Return the [x, y] coordinate for the center point of the cell that contains the specified text.  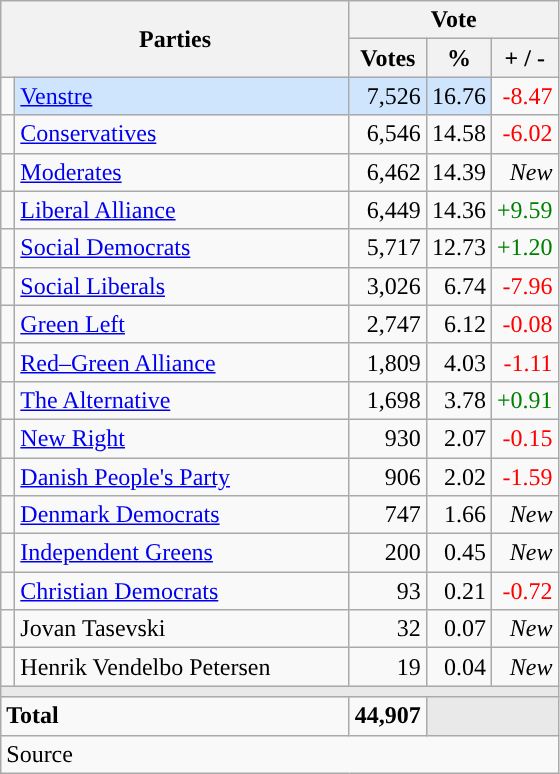
19 [388, 667]
+ / - [524, 58]
6,546 [388, 134]
Jovan Tasevski [182, 629]
Moderates [182, 172]
+1.20 [524, 248]
1.66 [458, 515]
+0.91 [524, 400]
0.07 [458, 629]
Christian Democrats [182, 591]
Venstre [182, 96]
14.39 [458, 172]
-8.47 [524, 96]
4.03 [458, 362]
14.58 [458, 134]
12.73 [458, 248]
0.45 [458, 553]
Denmark Democrats [182, 515]
0.21 [458, 591]
Source [280, 754]
Independent Greens [182, 553]
The Alternative [182, 400]
-0.08 [524, 324]
+9.59 [524, 210]
Green Left [182, 324]
Vote [454, 20]
93 [388, 591]
Danish People's Party [182, 477]
906 [388, 477]
-1.11 [524, 362]
747 [388, 515]
6.74 [458, 286]
930 [388, 438]
16.76 [458, 96]
Red–Green Alliance [182, 362]
-7.96 [524, 286]
2.02 [458, 477]
44,907 [388, 716]
3,026 [388, 286]
0.04 [458, 667]
14.36 [458, 210]
3.78 [458, 400]
Liberal Alliance [182, 210]
200 [388, 553]
7,526 [388, 96]
Votes [388, 58]
Total [176, 716]
Conservatives [182, 134]
6,462 [388, 172]
1,809 [388, 362]
-1.59 [524, 477]
6.12 [458, 324]
2,747 [388, 324]
32 [388, 629]
Henrik Vendelbo Petersen [182, 667]
-0.72 [524, 591]
6,449 [388, 210]
-6.02 [524, 134]
Parties [176, 39]
2.07 [458, 438]
5,717 [388, 248]
% [458, 58]
1,698 [388, 400]
Social Liberals [182, 286]
Social Democrats [182, 248]
-0.15 [524, 438]
New Right [182, 438]
